Provide the (x, y) coordinate of the cell's center where the given text is located.  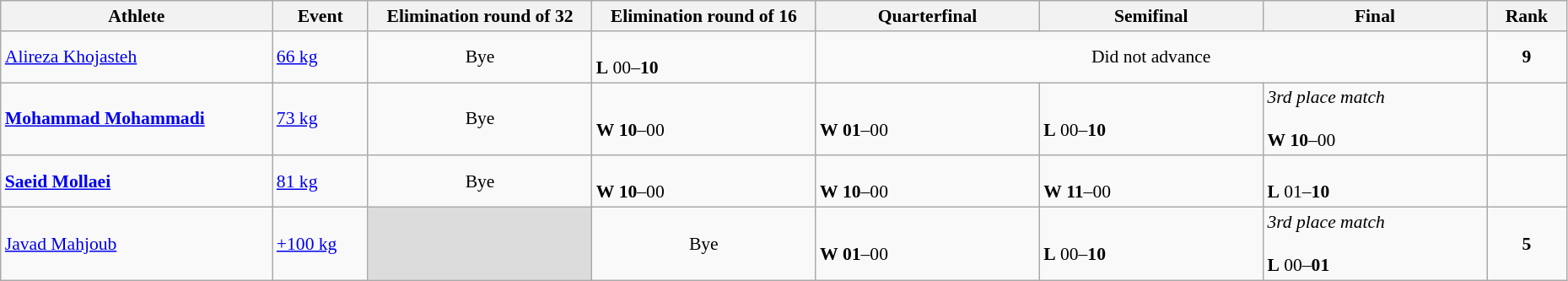
Mohammad Mohammadi (137, 120)
66 kg (321, 57)
81 kg (321, 182)
Rank (1527, 16)
Athlete (137, 16)
Saeid Mollaei (137, 182)
3rd place matchW 10–00 (1375, 120)
L 01–10 (1375, 182)
Elimination round of 16 (703, 16)
Did not advance (1151, 57)
+100 kg (321, 245)
Quarterfinal (928, 16)
Elimination round of 32 (479, 16)
W 11–00 (1150, 182)
Event (321, 16)
Semifinal (1150, 16)
3rd place matchL 00–01 (1375, 245)
5 (1527, 245)
Final (1375, 16)
Javad Mahjoub (137, 245)
Alireza Khojasteh (137, 57)
9 (1527, 57)
73 kg (321, 120)
